From the cell containing the given text, extract its center point as [X, Y] coordinate. 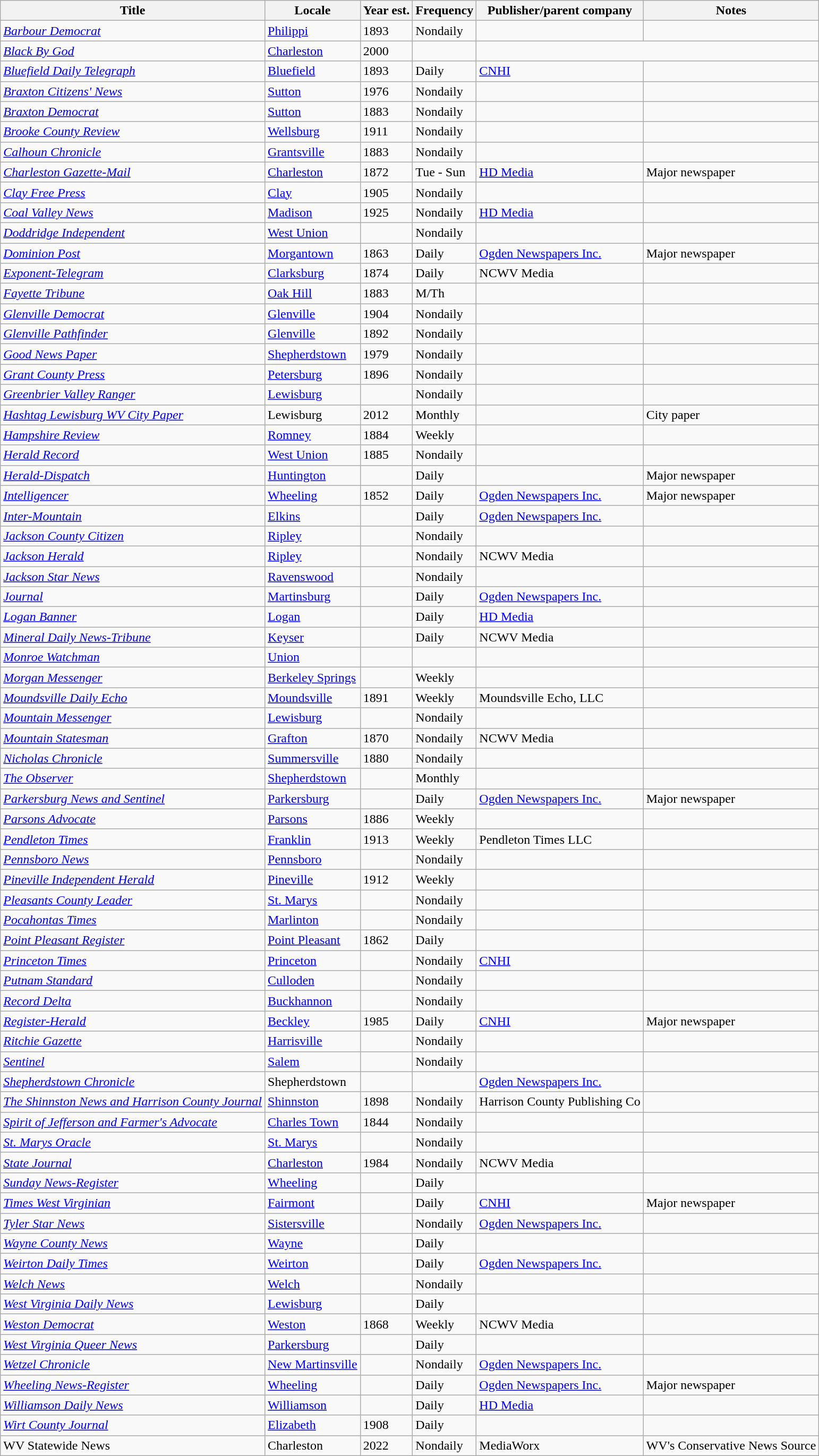
Pendleton Times [133, 839]
Doddridge Independent [133, 233]
Madison [313, 212]
Martinsburg [313, 597]
Logan Banner [133, 617]
1905 [387, 192]
1844 [387, 1122]
Brooke County Review [133, 132]
Frequency [445, 11]
Pendleton Times LLC [560, 839]
Glenville Pathfinder [133, 334]
Ravenswood [313, 576]
Buckhannon [313, 1001]
Mountain Messenger [133, 718]
Nicholas Chronicle [133, 758]
1870 [387, 738]
1886 [387, 819]
Franklin [313, 839]
Publisher/parent company [560, 11]
Williamson Daily News [133, 1405]
Philippi [313, 31]
Title [133, 11]
Keyser [313, 637]
Welch News [133, 1284]
Princeton [313, 961]
The Observer [133, 778]
Record Delta [133, 1001]
Ritchie Gazette [133, 1041]
Wetzel Chronicle [133, 1365]
Wayne County News [133, 1244]
1868 [387, 1324]
Pineville Independent Herald [133, 879]
Elizabeth [313, 1425]
Tyler Star News [133, 1223]
WV Statewide News [133, 1445]
Pennsboro [313, 859]
Point Pleasant Register [133, 940]
Parsons [313, 819]
Clay Free Press [133, 192]
Spirit of Jefferson and Farmer's Advocate [133, 1122]
Calhoun Chronicle [133, 152]
1852 [387, 495]
1898 [387, 1102]
Wellsburg [313, 132]
Herald-Dispatch [133, 475]
Charleston Gazette-Mail [133, 172]
Jackson Star News [133, 576]
Tue - Sun [445, 172]
Hampshire Review [133, 435]
Black By God [133, 51]
1913 [387, 839]
Pennsboro News [133, 859]
Journal [133, 597]
1984 [387, 1162]
Year est. [387, 11]
MediaWorx [560, 1445]
Sentinel [133, 1061]
1985 [387, 1021]
Sistersville [313, 1223]
Princeton Times [133, 961]
Hashtag Lewisburg WV City Paper [133, 415]
Wirt County Journal [133, 1425]
Weirton Daily Times [133, 1264]
1880 [387, 758]
Locale [313, 11]
Braxton Democrat [133, 112]
Point Pleasant [313, 940]
1863 [387, 253]
1862 [387, 940]
Shinnston [313, 1102]
Weirton [313, 1264]
Times West Virginian [133, 1203]
Moundsville Echo, LLC [560, 698]
Shepherdstown Chronicle [133, 1082]
Pocahontas Times [133, 920]
Logan [313, 617]
Exponent-Telegram [133, 273]
Putnam Standard [133, 981]
Bluefield Daily Telegraph [133, 71]
Culloden [313, 981]
Marlinton [313, 920]
State Journal [133, 1162]
Weston Democrat [133, 1324]
Inter-Mountain [133, 516]
Fairmont [313, 1203]
St. Marys Oracle [133, 1142]
WV's Conservative News Source [731, 1445]
Union [313, 657]
1979 [387, 354]
New Martinsville [313, 1365]
2000 [387, 51]
Fayette Tribune [133, 294]
Mineral Daily News-Tribune [133, 637]
2022 [387, 1445]
Glenville Democrat [133, 314]
1892 [387, 334]
Greenbrier Valley Ranger [133, 395]
Bluefield [313, 71]
Grafton [313, 738]
Berkeley Springs [313, 678]
Harrisville [313, 1041]
Romney [313, 435]
Salem [313, 1061]
1891 [387, 698]
1911 [387, 132]
Braxton Citizens' News [133, 91]
1904 [387, 314]
Welch [313, 1284]
Herald Record [133, 455]
1896 [387, 374]
West Virginia Queer News [133, 1344]
Huntington [313, 475]
Summersville [313, 758]
Barbour Democrat [133, 31]
Parkersburg News and Sentinel [133, 799]
2012 [387, 415]
Williamson [313, 1405]
1925 [387, 212]
1912 [387, 879]
Clarksburg [313, 273]
City paper [731, 415]
Morgan Messenger [133, 678]
Moundsville Daily Echo [133, 698]
Morgantown [313, 253]
Mountain Statesman [133, 738]
1884 [387, 435]
Coal Valley News [133, 212]
Elkins [313, 516]
Wheeling News-Register [133, 1385]
Notes [731, 11]
Pineville [313, 879]
Weston [313, 1324]
Oak Hill [313, 294]
The Shinnston News and Harrison County Journal [133, 1102]
Wayne [313, 1244]
Clay [313, 192]
Parsons Advocate [133, 819]
M/Th [445, 294]
Pleasants County Leader [133, 900]
Harrison County Publishing Co [560, 1102]
Moundsville [313, 698]
Good News Paper [133, 354]
1885 [387, 455]
1874 [387, 273]
Intelligencer [133, 495]
West Virginia Daily News [133, 1304]
Sunday News-Register [133, 1183]
1872 [387, 172]
Jackson County Citizen [133, 536]
1908 [387, 1425]
Petersburg [313, 374]
1976 [387, 91]
Dominion Post [133, 253]
Register-Herald [133, 1021]
Charles Town [313, 1122]
Grantsville [313, 152]
Monroe Watchman [133, 657]
Grant County Press [133, 374]
Beckley [313, 1021]
Jackson Herald [133, 556]
